Capture the cell that displays the provided text and extract its (x, y) central coordinate. 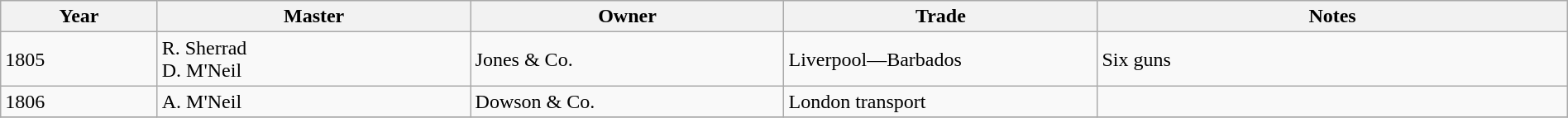
Notes (1332, 17)
Year (79, 17)
R. SherradD. M'Neil (314, 59)
A. M'Neil (314, 101)
1806 (79, 101)
Liverpool—Barbados (941, 59)
Six guns (1332, 59)
1805 (79, 59)
Trade (941, 17)
Jones & Co. (627, 59)
Master (314, 17)
London transport (941, 101)
Owner (627, 17)
Dowson & Co. (627, 101)
